Return [X, Y] of the center of cell containing provided text 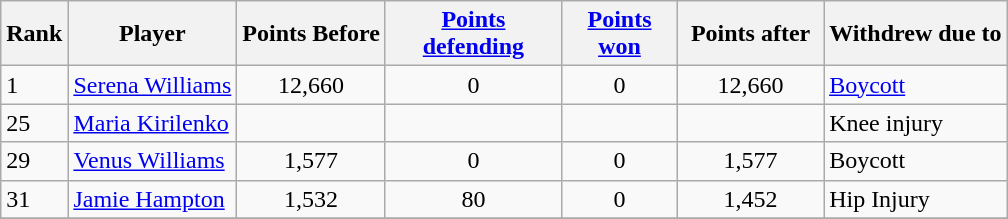
Jamie Hampton [152, 199]
Venus Williams [152, 161]
25 [34, 123]
1 [34, 85]
Points won [619, 34]
Rank [34, 34]
Maria Kirilenko [152, 123]
Player [152, 34]
Knee injury [916, 123]
1,532 [312, 199]
Hip Injury [916, 199]
Serena Williams [152, 85]
1,452 [751, 199]
29 [34, 161]
Points defending [473, 34]
31 [34, 199]
Points Before [312, 34]
80 [473, 199]
Points after [751, 34]
Withdrew due to [916, 34]
